From the cell containing the given text, extract its center point as [x, y] coordinate. 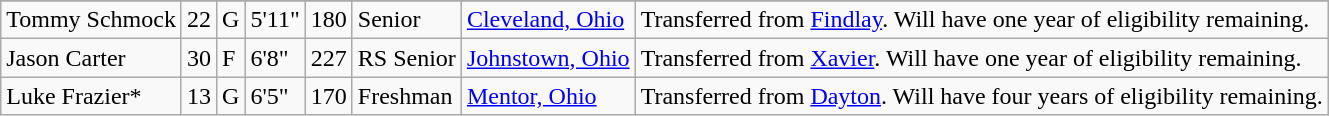
Freshman [406, 96]
Transferred from Dayton. Will have four years of eligibility remaining. [982, 96]
Tommy Schmock [92, 20]
Senior [406, 20]
5'11" [275, 20]
30 [198, 58]
F [231, 58]
22 [198, 20]
Jason Carter [92, 58]
Cleveland, Ohio [548, 20]
Johnstown, Ohio [548, 58]
Transferred from Xavier. Will have one year of eligibility remaining. [982, 58]
Luke Frazier* [92, 96]
6'8" [275, 58]
227 [328, 58]
RS Senior [406, 58]
180 [328, 20]
13 [198, 96]
170 [328, 96]
Mentor, Ohio [548, 96]
Transferred from Findlay. Will have one year of eligibility remaining. [982, 20]
6'5" [275, 96]
